From the cell containing the given text, extract its center point as [X, Y] coordinate. 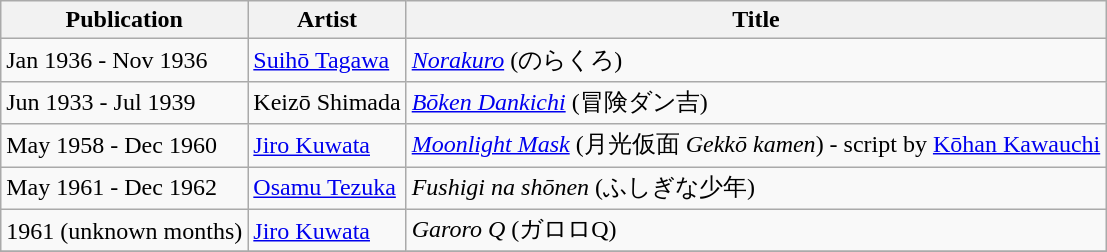
May 1961 - Dec 1962 [124, 188]
Osamu Tezuka [327, 188]
Jun 1933 - Jul 1939 [124, 102]
Artist [327, 20]
Norakuro (のらくろ) [756, 60]
Suihō Tagawa [327, 60]
Jan 1936 - Nov 1936 [124, 60]
Bōken Dankichi (冒険ダン吉) [756, 102]
1961 (unknown months) [124, 230]
Fushigi na shōnen (ふしぎな少年) [756, 188]
Publication [124, 20]
Moonlight Mask (月光仮面 Gekkō kamen) - script by Kōhan Kawauchi [756, 146]
Garoro Q (ガロロQ) [756, 230]
May 1958 - Dec 1960 [124, 146]
Title [756, 20]
Keizō Shimada [327, 102]
